Find where the given text appears and provide that cell's center as (X, Y) coordinate. 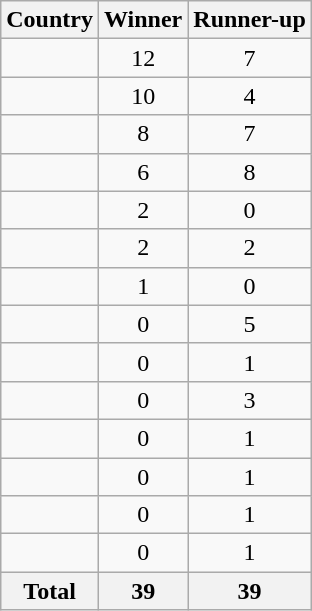
Winner (142, 20)
Total (50, 591)
Runner-up (250, 20)
6 (142, 172)
3 (250, 400)
4 (250, 96)
10 (142, 96)
12 (142, 58)
Country (50, 20)
5 (250, 324)
